Provide the (x, y) coordinate of the cell's center where the given text is located.  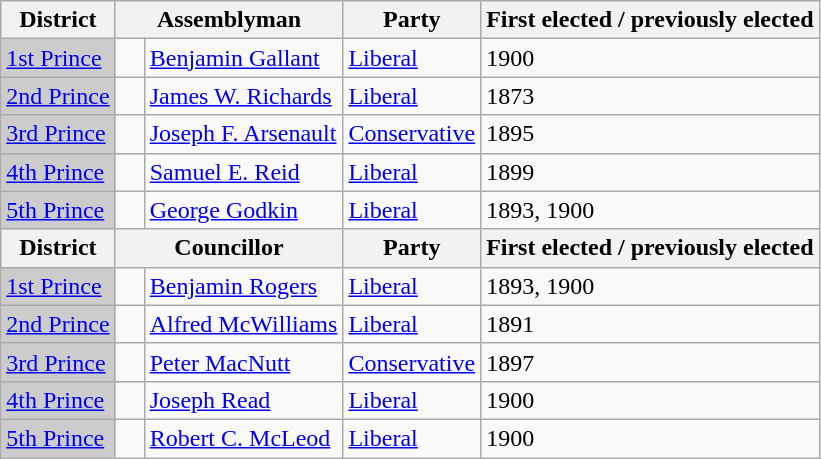
James W. Richards (244, 96)
Samuel E. Reid (244, 172)
1873 (650, 96)
1895 (650, 134)
Benjamin Gallant (244, 58)
George Godkin (244, 210)
1891 (650, 324)
Peter MacNutt (244, 362)
Robert C. McLeod (244, 438)
Councillor (229, 248)
1897 (650, 362)
Alfred McWilliams (244, 324)
Assemblyman (229, 20)
1899 (650, 172)
Joseph Read (244, 400)
Benjamin Rogers (244, 286)
Joseph F. Arsenault (244, 134)
